Scan for the cell matching the given text and deliver its (x, y) coordinate at center. 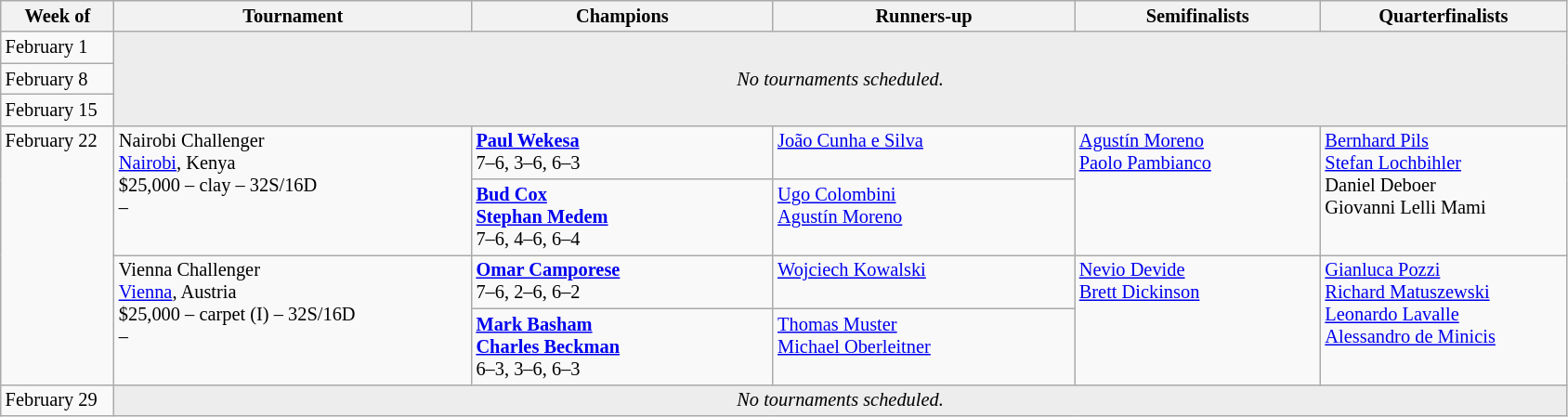
Paul Wekesa 7–6, 3–6, 6–3 (622, 152)
Omar Camporese 7–6, 2–6, 6–2 (622, 281)
Champions (622, 16)
February 1 (58, 47)
February 8 (58, 79)
Semifinalists (1198, 16)
Thomas Muster Michael Oberleitner (923, 346)
Runners-up (923, 16)
February 22 (58, 254)
Tournament (294, 16)
Quarterfinalists (1444, 16)
Wojciech Kowalski (923, 281)
Mark Basham Charles Beckman 6–3, 3–6, 6–3 (622, 346)
Agustín Moreno Paolo Pambianco (1198, 189)
February 15 (58, 110)
Nevio Devide Brett Dickinson (1198, 319)
February 29 (58, 400)
João Cunha e Silva (923, 152)
Bud Cox Stephan Medem 7–6, 4–6, 6–4 (622, 217)
Week of (58, 16)
Gianluca Pozzi Richard Matuszewski Leonardo Lavalle Alessandro de Minicis (1444, 319)
Ugo Colombini Agustín Moreno (923, 217)
Vienna Challenger Vienna, Austria$25,000 – carpet (I) – 32S/16D – (294, 319)
Nairobi Challenger Nairobi, Kenya$25,000 – clay – 32S/16D – (294, 189)
Bernhard Pils Stefan Lochbihler Daniel Deboer Giovanni Lelli Mami (1444, 189)
